From the cell containing the given text, extract its center point as (X, Y) coordinate. 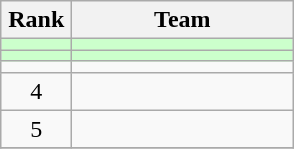
Team (182, 20)
4 (36, 91)
5 (36, 129)
Rank (36, 20)
